Detect which cell encompasses the target text, then output its (x, y) center coordinate. 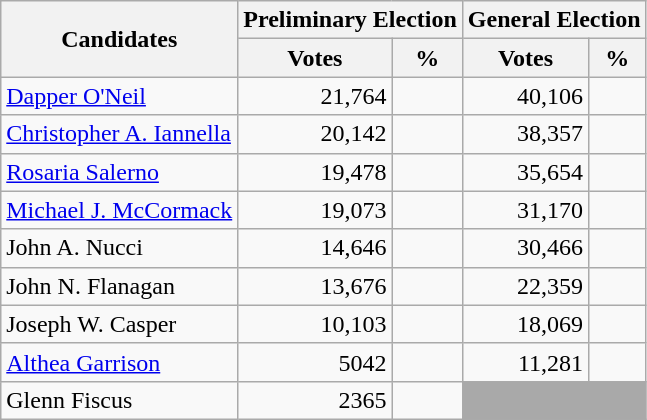
19,478 (315, 172)
John N. Flanagan (120, 286)
Preliminary Election (350, 20)
13,676 (315, 286)
18,069 (525, 324)
10,103 (315, 324)
35,654 (525, 172)
Glenn Fiscus (120, 400)
Christopher A. Iannella (120, 134)
Joseph W. Casper (120, 324)
Dapper O'Neil (120, 96)
Althea Garrison (120, 362)
38,357 (525, 134)
11,281 (525, 362)
Candidates (120, 39)
2365 (315, 400)
5042 (315, 362)
Michael J. McCormack (120, 210)
Rosaria Salerno (120, 172)
14,646 (315, 248)
30,466 (525, 248)
21,764 (315, 96)
40,106 (525, 96)
John A. Nucci (120, 248)
20,142 (315, 134)
General Election (554, 20)
22,359 (525, 286)
31,170 (525, 210)
19,073 (315, 210)
